Locate the cell with the specified text and output its (X, Y) center coordinate. 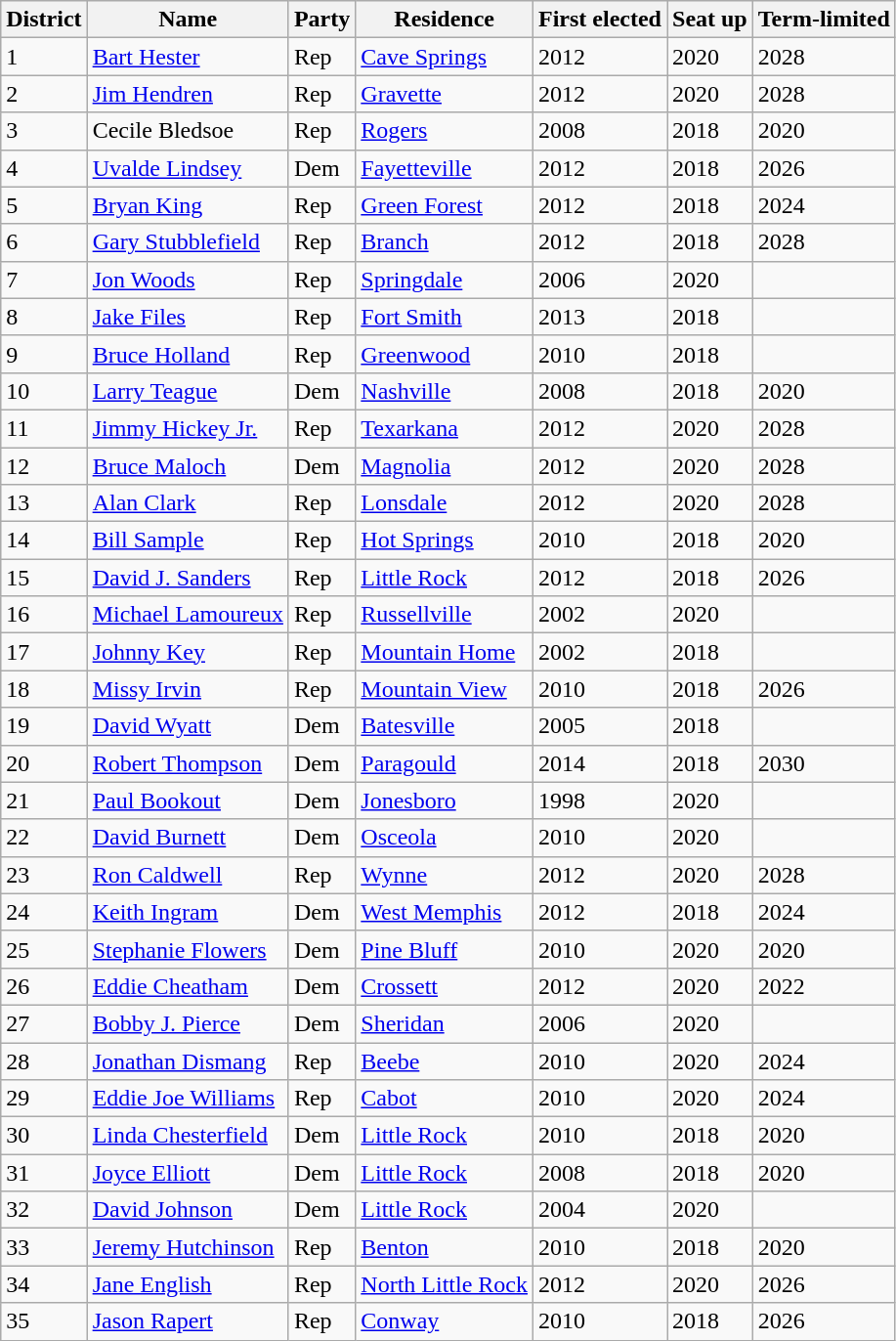
Jon Woods (188, 280)
Keith Ingram (188, 912)
Gravette (445, 94)
Uvalde Lindsey (188, 168)
Bart Hester (188, 57)
Texarkana (445, 428)
31 (44, 1173)
Jason Rapert (188, 1321)
2004 (600, 1210)
12 (44, 466)
Cave Springs (445, 57)
1998 (600, 800)
David Burnett (188, 838)
Mountain View (445, 689)
North Little Rock (445, 1284)
Jonathan Dismang (188, 1060)
Springdale (445, 280)
14 (44, 541)
Stephanie Flowers (188, 949)
Gary Stubblefield (188, 242)
35 (44, 1321)
17 (44, 652)
Bryan King (188, 205)
Batesville (445, 726)
16 (44, 615)
5 (44, 205)
Pine Bluff (445, 949)
Michael Lamoureux (188, 615)
West Memphis (445, 912)
Missy Irvin (188, 689)
Benton (445, 1247)
Osceola (445, 838)
34 (44, 1284)
3 (44, 131)
25 (44, 949)
2013 (600, 317)
Sheridan (445, 1023)
Nashville (445, 391)
Term-limited (824, 20)
David Johnson (188, 1210)
Party (321, 20)
7 (44, 280)
David Wyatt (188, 726)
18 (44, 689)
Larry Teague (188, 391)
Lonsdale (445, 503)
Ron Caldwell (188, 875)
Conway (445, 1321)
Paragould (445, 763)
Cabot (445, 1099)
Eddie Cheatham (188, 986)
15 (44, 578)
Bruce Holland (188, 354)
Green Forest (445, 205)
33 (44, 1247)
2030 (824, 763)
Seat up (709, 20)
26 (44, 986)
20 (44, 763)
Jonesboro (445, 800)
19 (44, 726)
Greenwood (445, 354)
Fort Smith (445, 317)
2022 (824, 986)
Fayetteville (445, 168)
Joyce Elliott (188, 1173)
Johnny Key (188, 652)
District (44, 20)
Jeremy Hutchinson (188, 1247)
Name (188, 20)
1 (44, 57)
Linda Chesterfield (188, 1136)
Hot Springs (445, 541)
28 (44, 1060)
4 (44, 168)
27 (44, 1023)
Magnolia (445, 466)
Jim Hendren (188, 94)
32 (44, 1210)
Cecile Bledsoe (188, 131)
2014 (600, 763)
11 (44, 428)
Jake Files (188, 317)
Robert Thompson (188, 763)
Bobby J. Pierce (188, 1023)
Paul Bookout (188, 800)
Beebe (445, 1060)
Alan Clark (188, 503)
9 (44, 354)
Crossett (445, 986)
Bruce Maloch (188, 466)
6 (44, 242)
Residence (445, 20)
First elected (600, 20)
Eddie Joe Williams (188, 1099)
Wynne (445, 875)
10 (44, 391)
13 (44, 503)
22 (44, 838)
30 (44, 1136)
8 (44, 317)
Rogers (445, 131)
Jimmy Hickey Jr. (188, 428)
24 (44, 912)
Mountain Home (445, 652)
Bill Sample (188, 541)
2 (44, 94)
29 (44, 1099)
Jane English (188, 1284)
2005 (600, 726)
Branch (445, 242)
21 (44, 800)
Russellville (445, 615)
David J. Sanders (188, 578)
23 (44, 875)
